Find where the given text appears and provide that cell's center as (X, Y) coordinate. 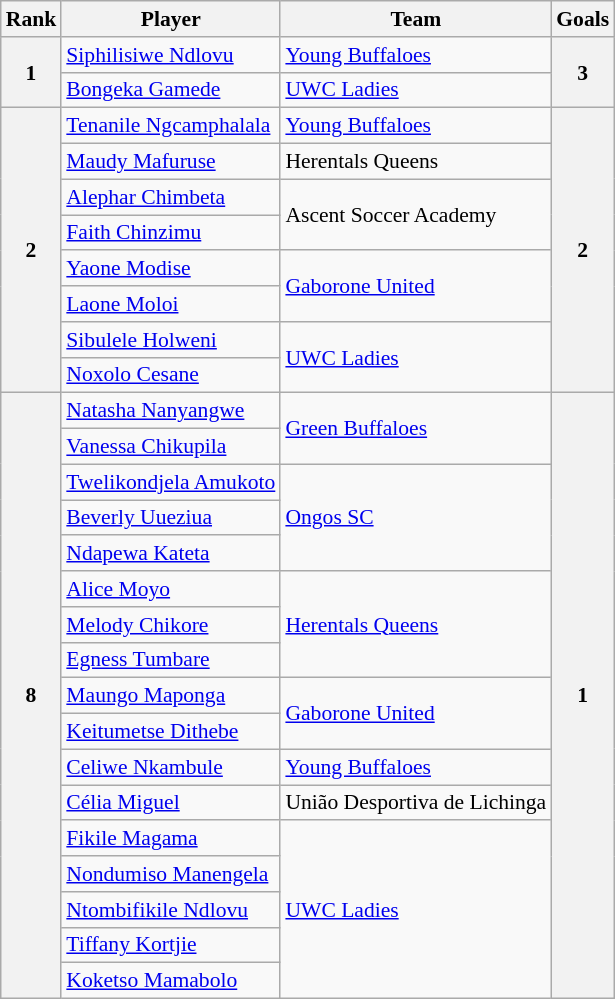
Egness Tumbare (170, 660)
3 (582, 72)
Maungo Maponga (170, 696)
Vanessa Chikupila (170, 447)
Siphilisiwe Ndlovu (170, 55)
Tiffany Kortjie (170, 945)
Koketso Mamabolo (170, 981)
Ongos SC (416, 518)
Team (416, 19)
Beverly Uueziua (170, 518)
Natasha Nanyangwe (170, 411)
Noxolo Cesane (170, 375)
Twelikondjela Amukoto (170, 482)
Nondumiso Manengela (170, 874)
Celiwe Nkambule (170, 767)
Yaone Modise (170, 269)
Laone Moloi (170, 304)
Ndapewa Kateta (170, 554)
Keitumetse Dithebe (170, 732)
Player (170, 19)
Goals (582, 19)
Melody Chikore (170, 625)
Sibulele Holweni (170, 340)
Tenanile Ngcamphalala (170, 126)
Ascent Soccer Academy (416, 214)
Célia Miguel (170, 803)
Bongeka Gamede (170, 90)
Ntombifikile Ndlovu (170, 910)
União Desportiva de Lichinga (416, 803)
Green Buffaloes (416, 428)
Alephar Chimbeta (170, 197)
Maudy Mafuruse (170, 162)
8 (32, 696)
Faith Chinzimu (170, 233)
Rank (32, 19)
Alice Moyo (170, 589)
Fikile Magama (170, 839)
